Identify which cell holds the provided text, then report its [x, y] central coordinate. 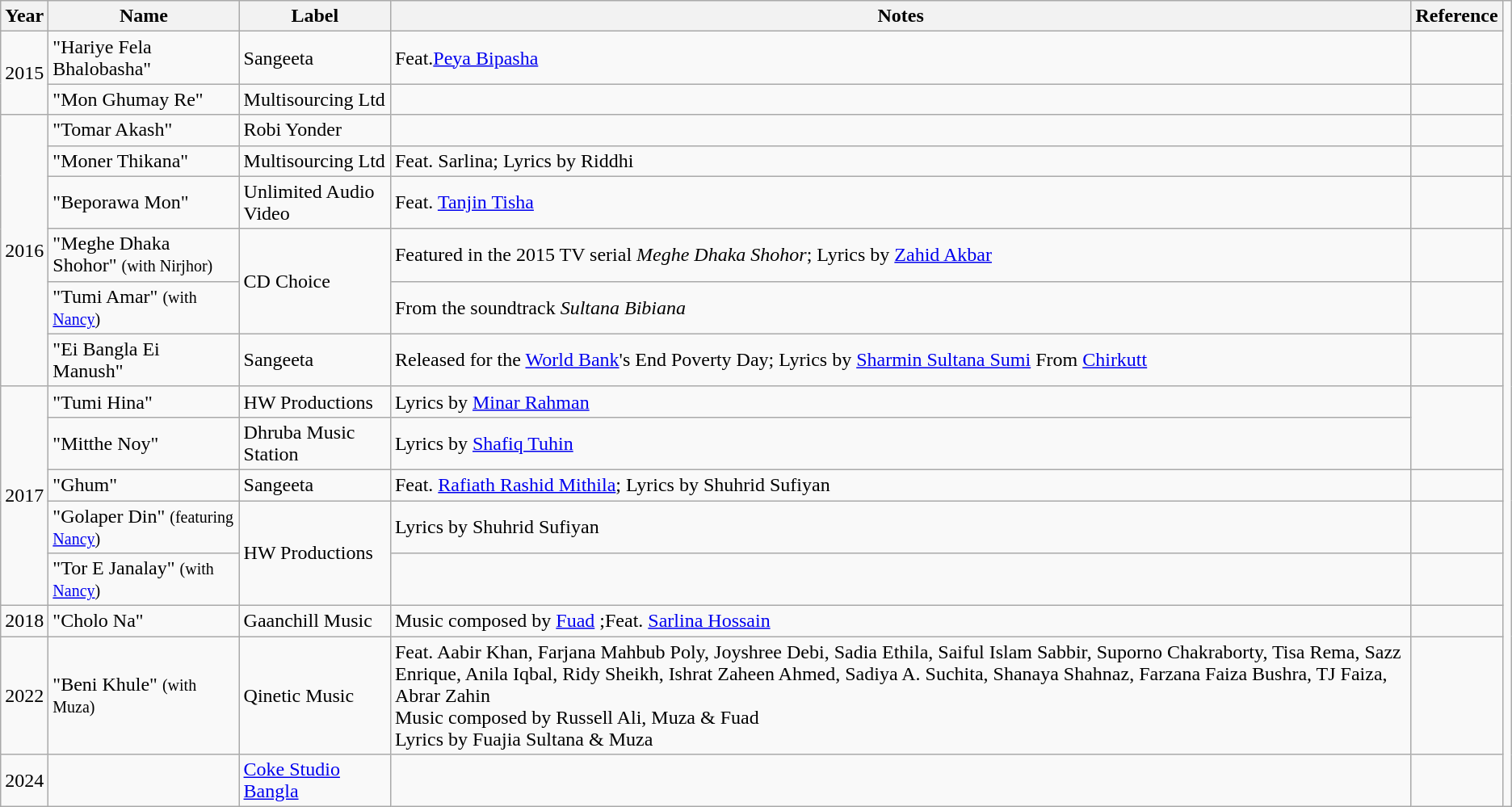
Feat.Peya Bipasha [900, 58]
"Beni Khule" (with Muza) [144, 696]
Featured in the 2015 TV serial Meghe Dhaka Shohor; Lyrics by Zahid Akbar [900, 255]
Lyrics by Shafiq Tuhin [900, 443]
Year [24, 16]
CD Choice [315, 281]
Lyrics by Minar Rahman [900, 401]
2015 [24, 73]
Unlimited Audio Video [315, 202]
2024 [24, 780]
"Ghum" [144, 485]
2016 [24, 250]
From the soundtrack Sultana Bibiana [900, 307]
Lyrics by Shuhrid Sufiyan [900, 527]
Notes [900, 16]
"Tumi Hina" [144, 401]
"Tomar Akash" [144, 130]
"Golaper Din" (featuring Nancy) [144, 527]
Feat. Tanjin Tisha [900, 202]
"Mitthe Noy" [144, 443]
"Meghe Dhaka Shohor" (with Nirjhor) [144, 255]
Qinetic Music [315, 696]
2022 [24, 696]
Name [144, 16]
2018 [24, 621]
Music composed by Fuad ;Feat. Sarlina Hossain [900, 621]
"Ei Bangla Ei Manush" [144, 360]
Released for the World Bank's End Poverty Day; Lyrics by Sharmin Sultana Sumi From Chirkutt [900, 360]
"Mon Ghumay Re" [144, 99]
Dhruba Music Station [315, 443]
Feat. Rafiath Rashid Mithila; Lyrics by Shuhrid Sufiyan [900, 485]
Label [315, 16]
2017 [24, 496]
Reference [1457, 16]
"Tor E Janalay" (with Nancy) [144, 580]
Coke Studio Bangla [315, 780]
"Cholo Na" [144, 621]
"Hariye Fela Bhalobasha" [144, 58]
"Tumi Amar" (with Nancy) [144, 307]
"Beporawa Mon" [144, 202]
Gaanchill Music [315, 621]
Robi Yonder [315, 130]
"Moner Thikana" [144, 161]
Feat. Sarlina; Lyrics by Riddhi [900, 161]
